Output the [X, Y] coordinate of the center of the cell containing the given text.  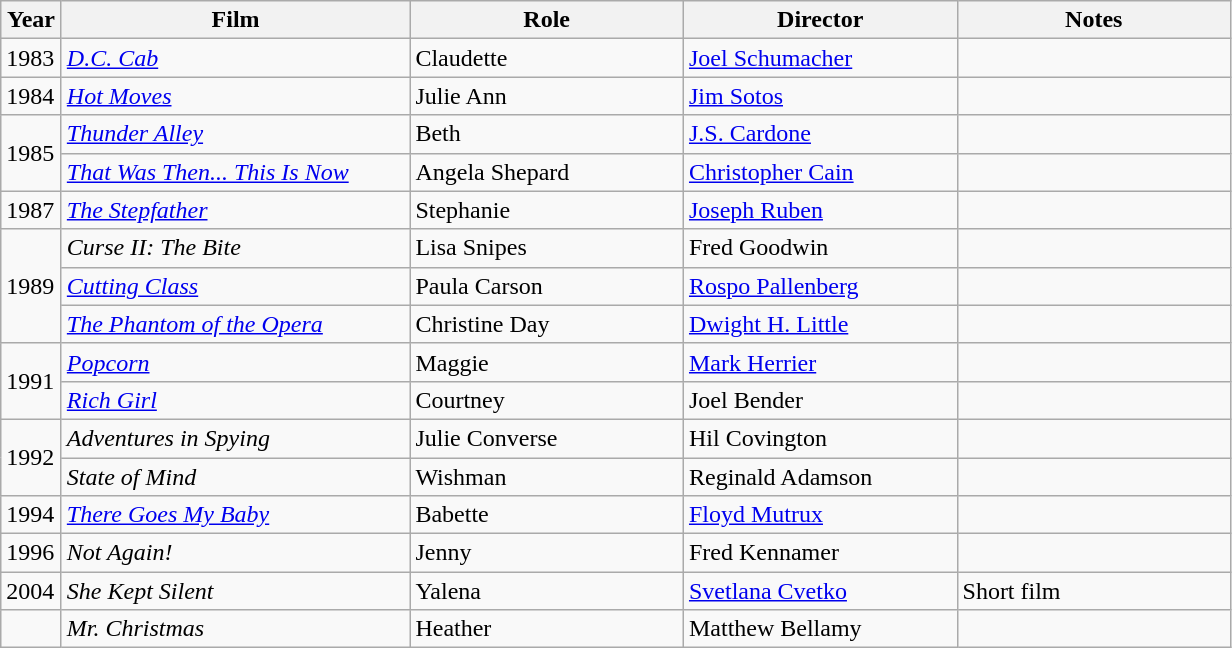
Jenny [547, 553]
Curse II: The Bite [236, 248]
Julie Ann [547, 96]
That Was Then... This Is Now [236, 172]
Paula Carson [547, 286]
Hot Moves [236, 96]
1984 [32, 96]
Jim Sotos [820, 96]
The Phantom of the Opera [236, 324]
Thunder Alley [236, 134]
Beth [547, 134]
1983 [32, 58]
Rospo Pallenberg [820, 286]
1985 [32, 153]
Joel Schumacher [820, 58]
Notes [1094, 20]
Maggie [547, 362]
Dwight H. Little [820, 324]
Matthew Bellamy [820, 629]
She Kept Silent [236, 591]
Mark Herrier [820, 362]
Not Again! [236, 553]
1991 [32, 381]
Adventures in Spying [236, 438]
The Stepfather [236, 210]
Director [820, 20]
Fred Kennamer [820, 553]
Stephanie [547, 210]
Julie Converse [547, 438]
Joseph Ruben [820, 210]
J.S. Cardone [820, 134]
1987 [32, 210]
2004 [32, 591]
Rich Girl [236, 400]
Svetlana Cvetko [820, 591]
Short film [1094, 591]
Heather [547, 629]
Floyd Mutrux [820, 515]
There Goes My Baby [236, 515]
Year [32, 20]
D.C. Cab [236, 58]
1996 [32, 553]
Wishman [547, 477]
Claudette [547, 58]
Lisa Snipes [547, 248]
Cutting Class [236, 286]
Courtney [547, 400]
Christopher Cain [820, 172]
Angela Shepard [547, 172]
Christine Day [547, 324]
State of Mind [236, 477]
Hil Covington [820, 438]
Yalena [547, 591]
Film [236, 20]
Fred Goodwin [820, 248]
Popcorn [236, 362]
Reginald Adamson [820, 477]
1989 [32, 286]
Joel Bender [820, 400]
Babette [547, 515]
1994 [32, 515]
1992 [32, 457]
Role [547, 20]
Mr. Christmas [236, 629]
